Identify which cell holds the provided text, then report its [X, Y] central coordinate. 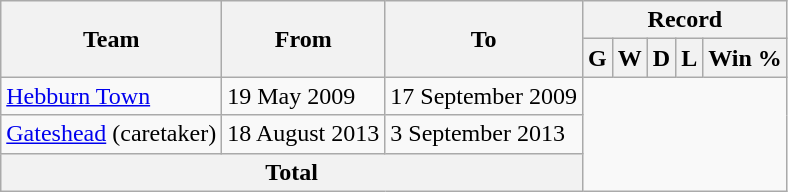
17 September 2009 [484, 96]
W [630, 58]
18 August 2013 [304, 134]
Total [292, 172]
Record [684, 20]
To [484, 39]
Team [112, 39]
19 May 2009 [304, 96]
Gateshead (caretaker) [112, 134]
From [304, 39]
L [690, 58]
D [661, 58]
3 September 2013 [484, 134]
Hebburn Town [112, 96]
Win % [746, 58]
G [597, 58]
